Capture the cell that displays the provided text and extract its [x, y] central coordinate. 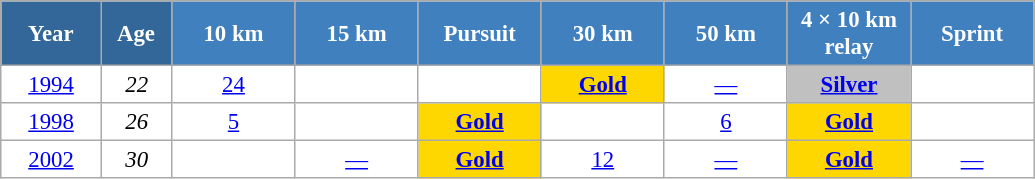
Sprint [972, 34]
22 [136, 85]
Year [52, 34]
30 km [602, 34]
26 [136, 122]
15 km [356, 34]
Age [136, 34]
1998 [52, 122]
30 [136, 160]
5 [234, 122]
10 km [234, 34]
50 km [726, 34]
12 [602, 160]
Pursuit [480, 34]
4 × 10 km relay [848, 34]
2002 [52, 160]
1994 [52, 85]
Silver [848, 85]
6 [726, 122]
24 [234, 85]
